Detect which cell encompasses the target text, then output its (X, Y) center coordinate. 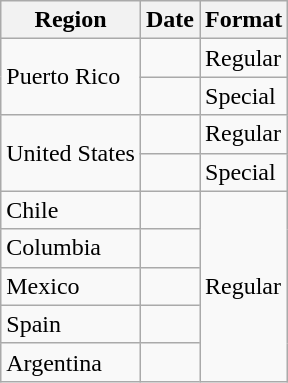
Columbia (71, 248)
Region (71, 20)
Argentina (71, 362)
Chile (71, 210)
Date (170, 20)
United States (71, 153)
Puerto Rico (71, 77)
Mexico (71, 286)
Format (244, 20)
Spain (71, 324)
